Return the (X, Y) coordinate for the center point of the cell that contains the specified text.  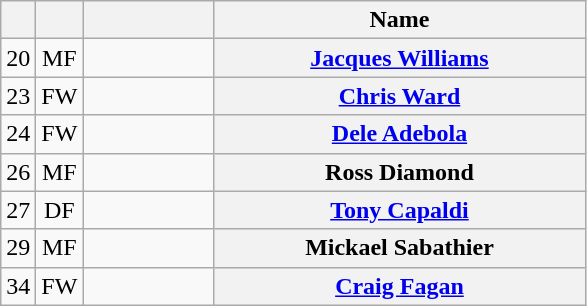
26 (18, 172)
Mickael Sabathier (400, 248)
29 (18, 248)
23 (18, 96)
27 (18, 210)
Jacques Williams (400, 58)
Ross Diamond (400, 172)
20 (18, 58)
Name (400, 20)
Dele Adebola (400, 134)
Tony Capaldi (400, 210)
Craig Fagan (400, 286)
Chris Ward (400, 96)
24 (18, 134)
34 (18, 286)
DF (60, 210)
